Capture the cell that displays the provided text and extract its [x, y] central coordinate. 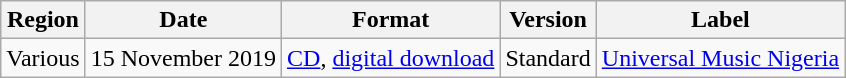
Universal Music Nigeria [720, 58]
Format [391, 20]
Version [548, 20]
Various [43, 58]
Region [43, 20]
Standard [548, 58]
Date [183, 20]
15 November 2019 [183, 58]
CD, digital download [391, 58]
Label [720, 20]
